Return [x, y] of the center of cell containing provided text 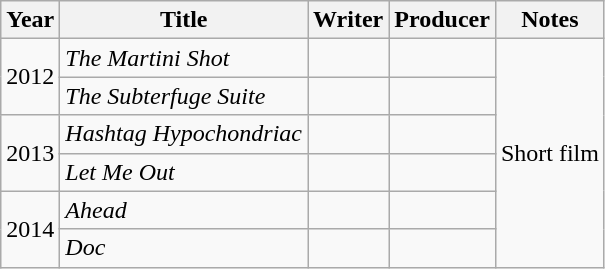
2012 [30, 77]
Notes [550, 20]
Hashtag Hypochondriac [184, 134]
Writer [348, 20]
Ahead [184, 210]
Producer [442, 20]
Year [30, 20]
Short film [550, 153]
Let Me Out [184, 172]
2013 [30, 153]
2014 [30, 229]
The Martini Shot [184, 58]
Doc [184, 248]
Title [184, 20]
The Subterfuge Suite [184, 96]
